Extract the [x, y] coordinate from the center of the cell holding the provided text.  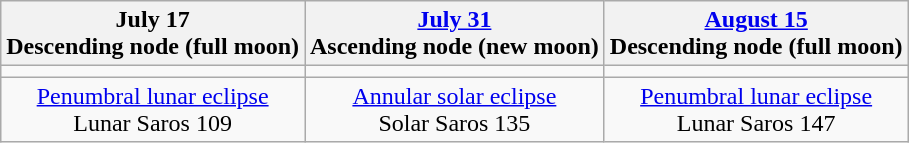
Penumbral lunar eclipseLunar Saros 109 [153, 110]
July 17Descending node (full moon) [153, 34]
July 31Ascending node (new moon) [454, 34]
August 15Descending node (full moon) [756, 34]
Annular solar eclipseSolar Saros 135 [454, 110]
Penumbral lunar eclipseLunar Saros 147 [756, 110]
